Extract the [x, y] coordinate from the center of the cell holding the provided text.  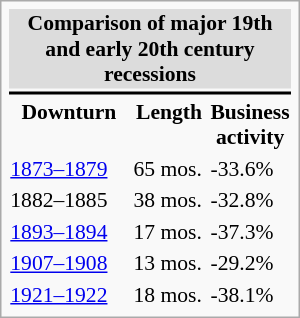
17 mos. [169, 231]
Comparison of major 19th and early 20th century recessions [150, 49]
Length [169, 124]
1873–1879 [69, 168]
65 mos. [169, 168]
-29.2% [250, 263]
-38.1% [250, 294]
-33.6% [250, 168]
-37.3% [250, 231]
18 mos. [169, 294]
1907–1908 [69, 263]
13 mos. [169, 263]
1921–1922 [69, 294]
1882–1885 [69, 200]
38 mos. [169, 200]
Business activity [250, 124]
1893–1894 [69, 231]
Downturn [69, 124]
-32.8% [250, 200]
